From the cell containing the given text, extract its center point as [x, y] coordinate. 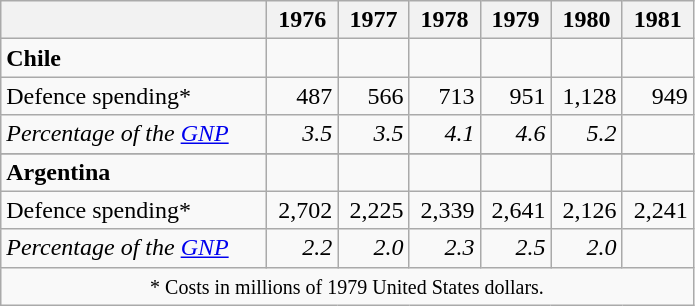
* Costs in millions of 1979 United States dollars. [347, 286]
2,225 [374, 210]
1980 [586, 20]
566 [374, 96]
1979 [516, 20]
2,241 [658, 210]
949 [658, 96]
2.5 [516, 248]
487 [302, 96]
1978 [444, 20]
Chile [134, 58]
5.2 [586, 134]
2.2 [302, 248]
1,128 [586, 96]
1981 [658, 20]
713 [444, 96]
1977 [374, 20]
2,126 [586, 210]
2,702 [302, 210]
2.3 [444, 248]
1976 [302, 20]
2,641 [516, 210]
951 [516, 96]
Argentina [134, 172]
4.1 [444, 134]
4.6 [516, 134]
2,339 [444, 210]
